From the cell containing the given text, extract its center point as [x, y] coordinate. 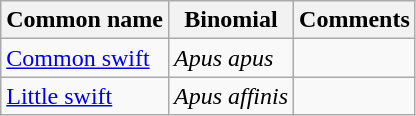
Apus apus [230, 58]
Apus affinis [230, 96]
Common name [85, 20]
Comments [355, 20]
Binomial [230, 20]
Common swift [85, 58]
Little swift [85, 96]
